Detect which cell encompasses the target text, then output its [X, Y] center coordinate. 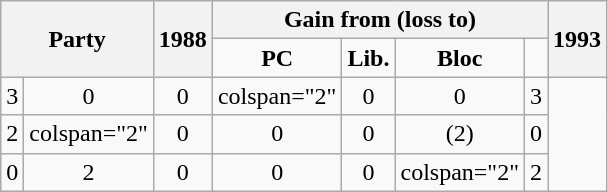
Bloc [460, 58]
Gain from (loss to) [380, 20]
1993 [578, 39]
PC [277, 58]
Lib. [368, 58]
(2) [460, 134]
1988 [182, 39]
Party [78, 39]
